Determine the (x, y) coordinate at the center of the cell enclosing the given text.  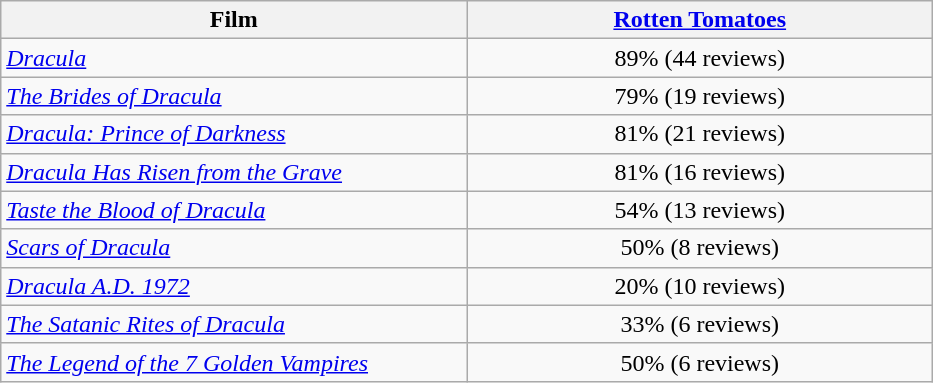
Film (234, 20)
81% (16 reviews) (700, 172)
50% (8 reviews) (700, 248)
The Brides of Dracula (234, 96)
54% (13 reviews) (700, 210)
81% (21 reviews) (700, 134)
20% (10 reviews) (700, 286)
Rotten Tomatoes (700, 20)
Dracula: Prince of Darkness (234, 134)
Dracula A.D. 1972 (234, 286)
The Legend of the 7 Golden Vampires (234, 362)
50% (6 reviews) (700, 362)
89% (44 reviews) (700, 58)
Scars of Dracula (234, 248)
33% (6 reviews) (700, 324)
Dracula Has Risen from the Grave (234, 172)
Taste the Blood of Dracula (234, 210)
79% (19 reviews) (700, 96)
The Satanic Rites of Dracula (234, 324)
Dracula (234, 58)
